Find where the given text appears and provide that cell's center as (x, y) coordinate. 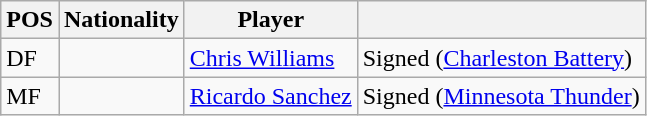
POS (30, 20)
Signed (Charleston Battery) (501, 58)
DF (30, 58)
Chris Williams (270, 58)
Ricardo Sanchez (270, 96)
Signed (Minnesota Thunder) (501, 96)
Player (270, 20)
Nationality (121, 20)
MF (30, 96)
